Find where the given text appears and provide that cell's center as [x, y] coordinate. 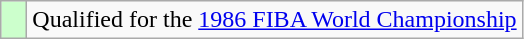
Qualified for the 1986 FIBA World Championship [274, 20]
